Detect which cell encompasses the target text, then output its (x, y) center coordinate. 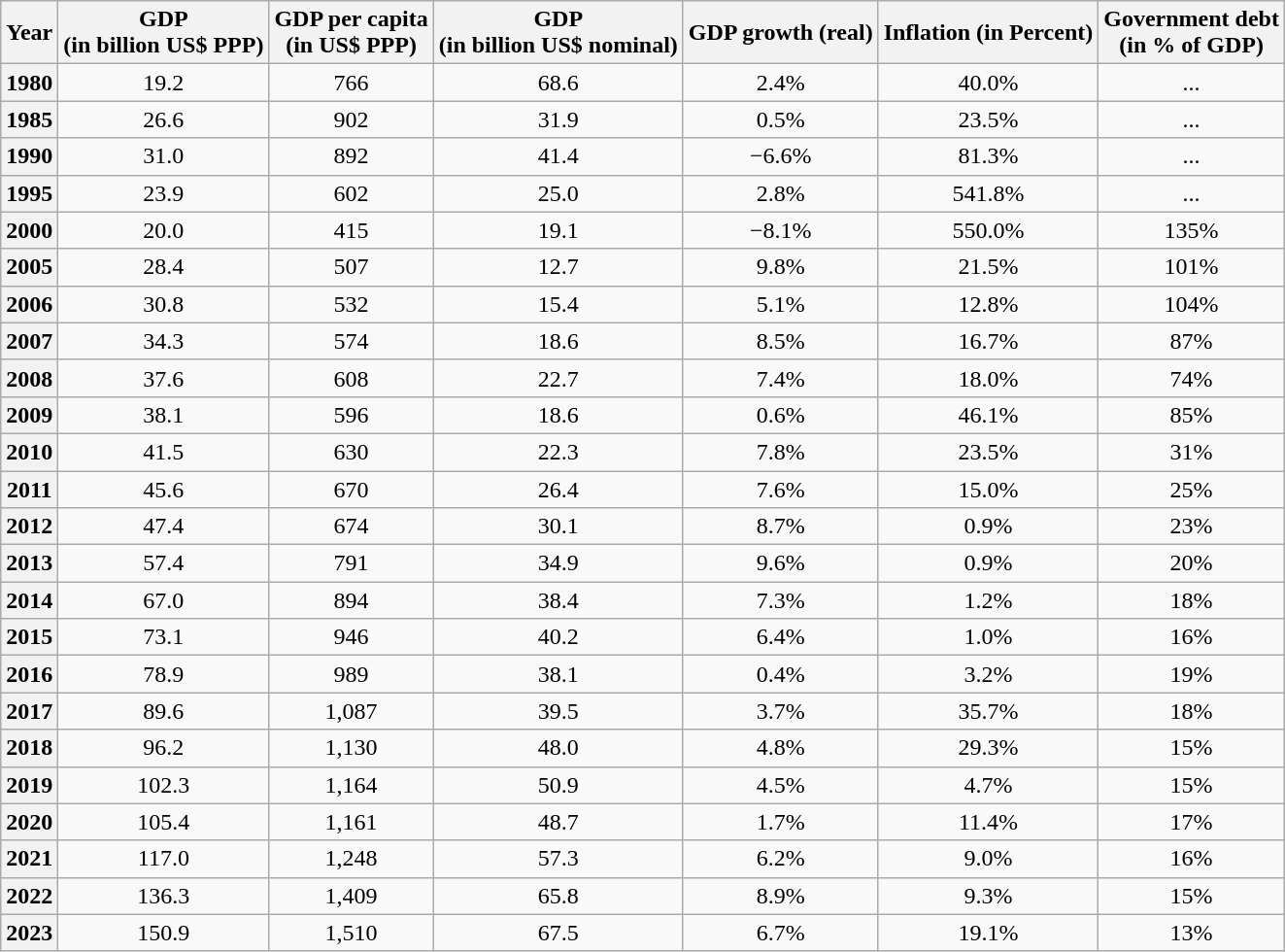
2007 (29, 341)
41.4 (558, 156)
1.7% (781, 822)
6.2% (781, 859)
28.4 (163, 267)
31% (1192, 452)
1985 (29, 119)
946 (352, 637)
31.0 (163, 156)
105.4 (163, 822)
102.3 (163, 785)
50.9 (558, 785)
30.8 (163, 304)
532 (352, 304)
3.2% (989, 674)
2017 (29, 711)
4.7% (989, 785)
Inflation (in Percent) (989, 33)
2021 (29, 859)
1,510 (352, 933)
48.7 (558, 822)
602 (352, 193)
5.1% (781, 304)
1,161 (352, 822)
23.9 (163, 193)
19.2 (163, 83)
19% (1192, 674)
21.5% (989, 267)
2014 (29, 600)
20% (1192, 563)
17% (1192, 822)
25% (1192, 489)
65.8 (558, 896)
40.0% (989, 83)
608 (352, 378)
2009 (29, 415)
20.0 (163, 230)
1980 (29, 83)
2018 (29, 748)
34.3 (163, 341)
9.8% (781, 267)
37.6 (163, 378)
1.2% (989, 600)
12.8% (989, 304)
574 (352, 341)
9.0% (989, 859)
31.9 (558, 119)
73.1 (163, 637)
150.9 (163, 933)
46.1% (989, 415)
2015 (29, 637)
989 (352, 674)
4.5% (781, 785)
104% (1192, 304)
1,164 (352, 785)
18.0% (989, 378)
2022 (29, 896)
12.7 (558, 267)
7.8% (781, 452)
8.9% (781, 896)
902 (352, 119)
1,130 (352, 748)
89.6 (163, 711)
2.4% (781, 83)
2019 (29, 785)
2011 (29, 489)
8.5% (781, 341)
29.3% (989, 748)
6.7% (781, 933)
GDP (in billion US$ PPP) (163, 33)
670 (352, 489)
85% (1192, 415)
2.8% (781, 193)
−6.6% (781, 156)
507 (352, 267)
6.4% (781, 637)
7.4% (781, 378)
766 (352, 83)
87% (1192, 341)
892 (352, 156)
74% (1192, 378)
791 (352, 563)
4.8% (781, 748)
15.0% (989, 489)
2000 (29, 230)
GDP per capita (in US$ PPP) (352, 33)
16.7% (989, 341)
34.9 (558, 563)
415 (352, 230)
0.5% (781, 119)
68.6 (558, 83)
674 (352, 527)
2012 (29, 527)
101% (1192, 267)
2013 (29, 563)
26.6 (163, 119)
25.0 (558, 193)
41.5 (163, 452)
7.3% (781, 600)
22.3 (558, 452)
67.0 (163, 600)
19.1% (989, 933)
48.0 (558, 748)
Year (29, 33)
47.4 (163, 527)
9.3% (989, 896)
−8.1% (781, 230)
26.4 (558, 489)
23% (1192, 527)
39.5 (558, 711)
2023 (29, 933)
38.4 (558, 600)
1,087 (352, 711)
GDP(in billion US$ nominal) (558, 33)
2008 (29, 378)
96.2 (163, 748)
35.7% (989, 711)
GDP growth (real) (781, 33)
596 (352, 415)
1990 (29, 156)
67.5 (558, 933)
15.4 (558, 304)
22.7 (558, 378)
2020 (29, 822)
1995 (29, 193)
40.2 (558, 637)
45.6 (163, 489)
57.3 (558, 859)
19.1 (558, 230)
1.0% (989, 637)
630 (352, 452)
550.0% (989, 230)
13% (1192, 933)
2010 (29, 452)
81.3% (989, 156)
894 (352, 600)
11.4% (989, 822)
8.7% (781, 527)
2016 (29, 674)
117.0 (163, 859)
7.6% (781, 489)
136.3 (163, 896)
2005 (29, 267)
2006 (29, 304)
78.9 (163, 674)
Government debt (in % of GDP) (1192, 33)
57.4 (163, 563)
135% (1192, 230)
3.7% (781, 711)
0.6% (781, 415)
1,248 (352, 859)
0.4% (781, 674)
30.1 (558, 527)
1,409 (352, 896)
9.6% (781, 563)
541.8% (989, 193)
